For the text-containing cell, return its midpoint in (X, Y) coordinate format. 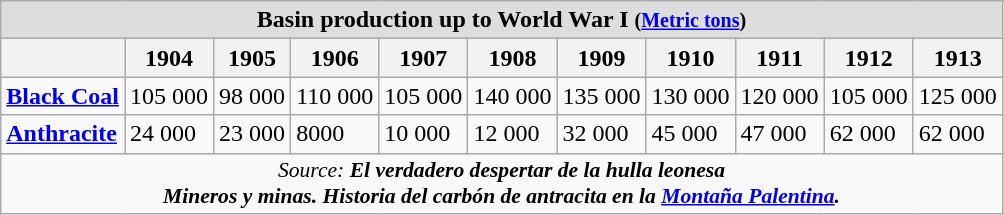
1913 (958, 58)
135 000 (602, 96)
24 000 (168, 134)
32 000 (602, 134)
8000 (335, 134)
1904 (168, 58)
1905 (252, 58)
1911 (780, 58)
23 000 (252, 134)
110 000 (335, 96)
1910 (690, 58)
98 000 (252, 96)
Basin production up to World War I (Metric tons) (502, 20)
1907 (424, 58)
125 000 (958, 96)
10 000 (424, 134)
1906 (335, 58)
1909 (602, 58)
Black Coal (63, 96)
120 000 (780, 96)
45 000 (690, 134)
Anthracite (63, 134)
130 000 (690, 96)
47 000 (780, 134)
Source: El verdadero despertar de la hulla leonesaMineros y minas. Historia del carbón de antracita en la Montaña Palentina. (502, 184)
140 000 (512, 96)
1908 (512, 58)
1912 (868, 58)
12 000 (512, 134)
